Find where the given text appears and provide that cell's center as [X, Y] coordinate. 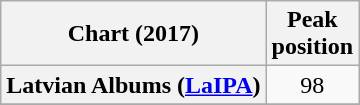
Peakposition [312, 34]
Chart (2017) [134, 34]
98 [312, 85]
Latvian Albums (LaIPA) [134, 85]
